Provide the (x, y) coordinate of the cell's center where the given text is located.  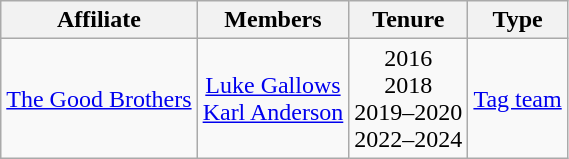
The Good Brothers (99, 98)
Type (518, 20)
Affiliate (99, 20)
Members (273, 20)
201620182019–20202022–2024 (408, 98)
Luke GallowsKarl Anderson (273, 98)
Tag team (518, 98)
Tenure (408, 20)
